Detect which cell encompasses the target text, then output its [x, y] center coordinate. 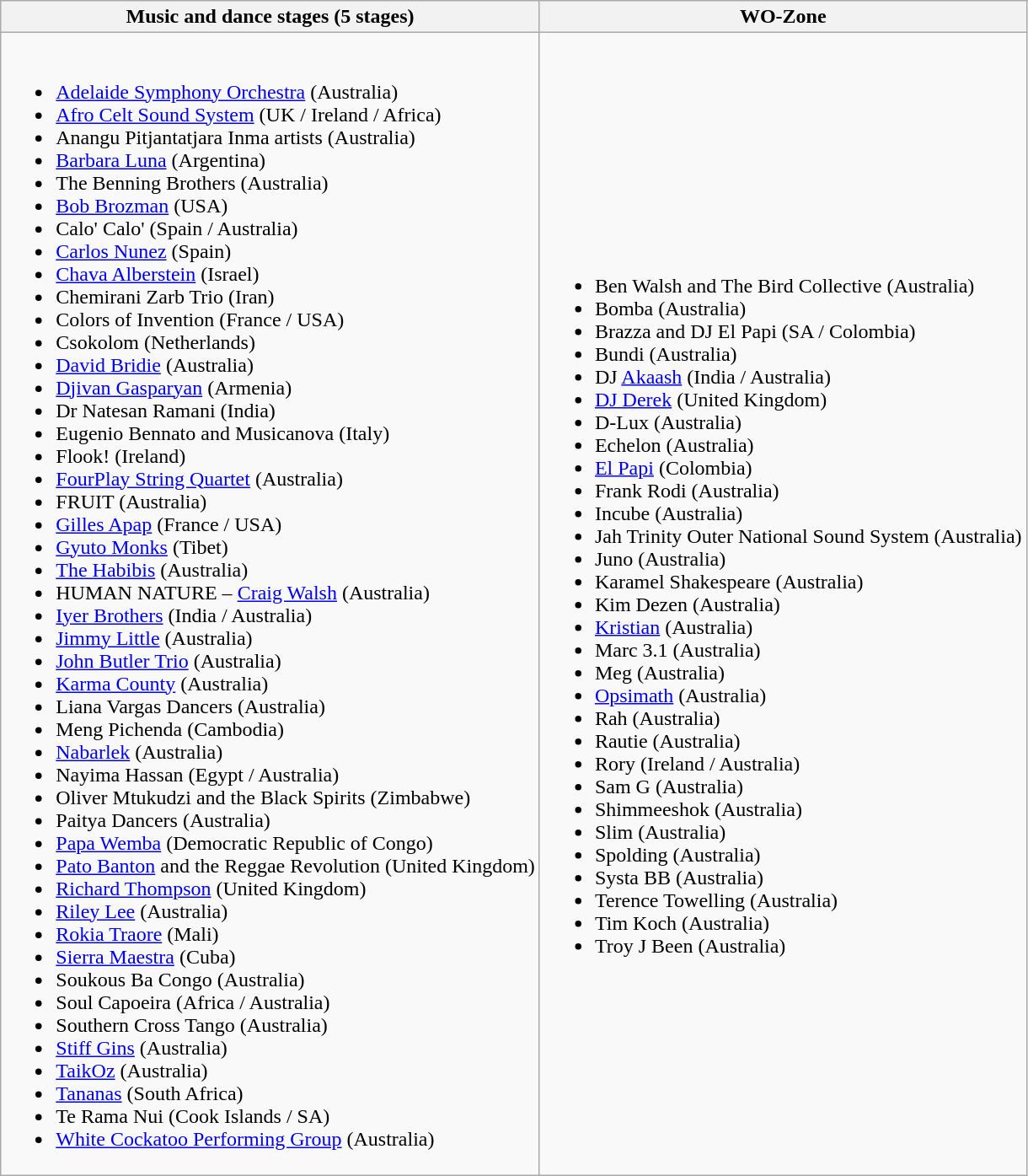
WO-Zone [783, 17]
Music and dance stages (5 stages) [270, 17]
